Search for the cell housing the specified text and yield its (x, y) center coordinate. 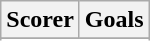
Scorer (40, 20)
Goals (114, 20)
